Provide the [x, y] coordinate of the cell's center where the given text is located.  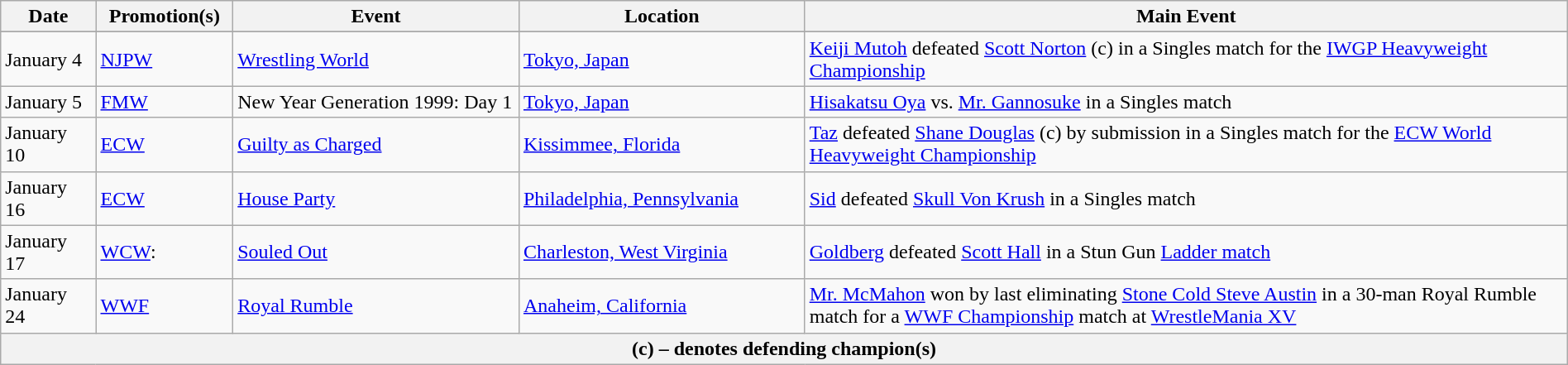
January 24 [48, 306]
Sid defeated Skull Von Krush in a Singles match [1186, 199]
Souled Out [376, 252]
Promotion(s) [165, 17]
January 4 [48, 60]
WWF [165, 306]
Keiji Mutoh defeated Scott Norton (c) in a Singles match for the IWGP Heavyweight Championship [1186, 60]
Wrestling World [376, 60]
Guilty as Charged [376, 144]
January 16 [48, 199]
Location [662, 17]
Hisakatsu Oya vs. Mr. Gannosuke in a Singles match [1186, 102]
Mr. McMahon won by last eliminating Stone Cold Steve Austin in a 30-man Royal Rumble match for a WWF Championship match at WrestleMania XV [1186, 306]
Charleston, West Virginia [662, 252]
NJPW [165, 60]
Event [376, 17]
(c) – denotes defending champion(s) [784, 348]
Royal Rumble [376, 306]
Kissimmee, Florida [662, 144]
January 5 [48, 102]
Anaheim, California [662, 306]
Date [48, 17]
Taz defeated Shane Douglas (c) by submission in a Singles match for the ECW World Heavyweight Championship [1186, 144]
FMW [165, 102]
New Year Generation 1999: Day 1 [376, 102]
WCW: [165, 252]
House Party [376, 199]
Goldberg defeated Scott Hall in a Stun Gun Ladder match [1186, 252]
January 17 [48, 252]
Main Event [1186, 17]
Philadelphia, Pennsylvania [662, 199]
January 10 [48, 144]
